Detect which cell encompasses the target text, then output its [X, Y] center coordinate. 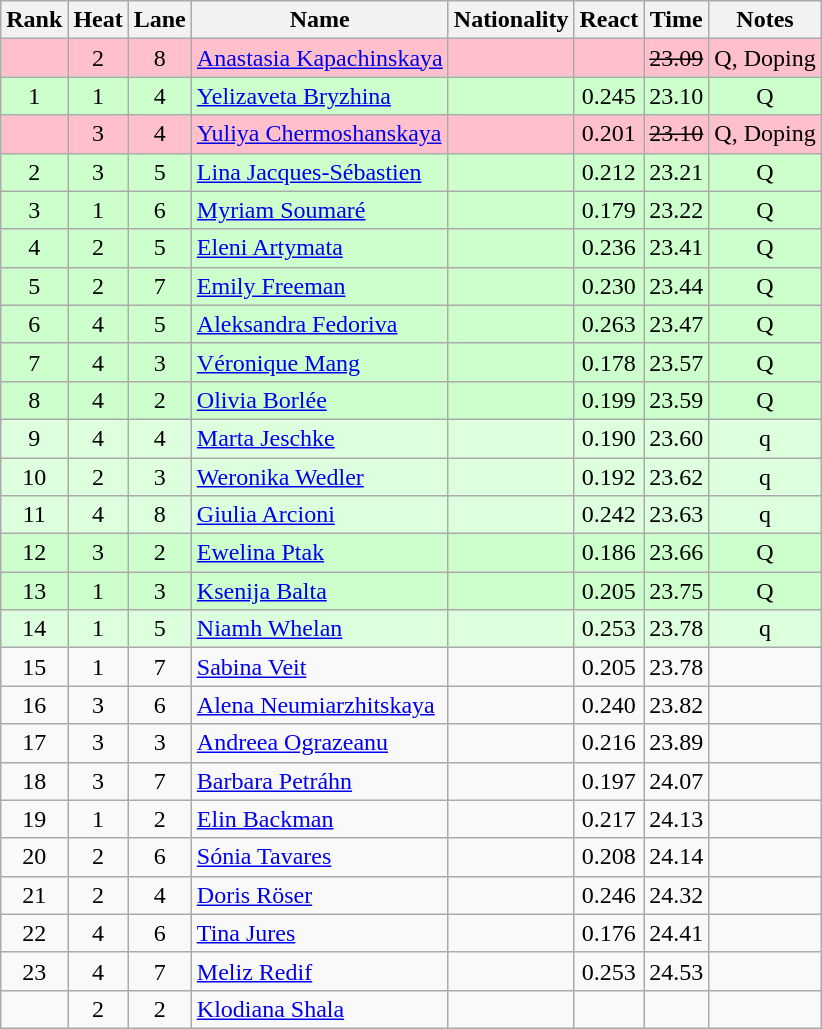
0.186 [609, 553]
23.44 [676, 286]
13 [34, 591]
19 [34, 819]
0.216 [609, 743]
0.179 [609, 210]
24.07 [676, 781]
0.217 [609, 819]
0.208 [609, 857]
23.75 [676, 591]
17 [34, 743]
Ksenija Balta [320, 591]
0.201 [609, 134]
Lina Jacques-Sébastien [320, 172]
Yelizaveta Bryzhina [320, 96]
0.245 [609, 96]
Doris Röser [320, 895]
24.53 [676, 971]
Olivia Borlée [320, 400]
Niamh Whelan [320, 629]
14 [34, 629]
23.89 [676, 743]
0.178 [609, 362]
18 [34, 781]
0.230 [609, 286]
11 [34, 515]
9 [34, 438]
23.22 [676, 210]
Barbara Petráhn [320, 781]
10 [34, 477]
23.21 [676, 172]
Heat [98, 20]
24.13 [676, 819]
16 [34, 705]
0.192 [609, 477]
0.246 [609, 895]
Alena Neumiarzhitskaya [320, 705]
20 [34, 857]
23.41 [676, 248]
24.32 [676, 895]
15 [34, 667]
23.62 [676, 477]
0.263 [609, 324]
Nationality [511, 20]
Rank [34, 20]
0.190 [609, 438]
Klodiana Shala [320, 1009]
Aleksandra Fedoriva [320, 324]
0.240 [609, 705]
0.212 [609, 172]
Lane [160, 20]
23.60 [676, 438]
22 [34, 933]
Eleni Artymata [320, 248]
23.09 [676, 58]
Sabina Veit [320, 667]
23.63 [676, 515]
Weronika Wedler [320, 477]
Sónia Tavares [320, 857]
Elin Backman [320, 819]
Ewelina Ptak [320, 553]
Emily Freeman [320, 286]
0.236 [609, 248]
Name [320, 20]
Myriam Soumaré [320, 210]
23.59 [676, 400]
0.242 [609, 515]
Time [676, 20]
Meliz Redif [320, 971]
Giulia Arcioni [320, 515]
React [609, 20]
12 [34, 553]
23 [34, 971]
21 [34, 895]
Marta Jeschke [320, 438]
23.66 [676, 553]
24.14 [676, 857]
0.197 [609, 781]
Véronique Mang [320, 362]
0.176 [609, 933]
Notes [765, 20]
Yuliya Chermoshanskaya [320, 134]
23.82 [676, 705]
Anastasia Kapachinskaya [320, 58]
24.41 [676, 933]
0.199 [609, 400]
Andreea Ograzeanu [320, 743]
23.47 [676, 324]
Tina Jures [320, 933]
23.57 [676, 362]
